Search for the cell housing the specified text and yield its (X, Y) center coordinate. 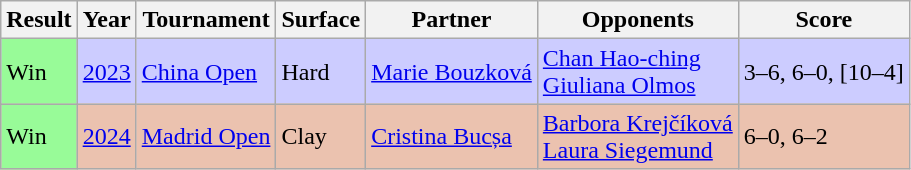
Barbora Krejčíková Laura Siegemund (638, 136)
Result (39, 20)
Madrid Open (206, 136)
6–0, 6–2 (824, 136)
Clay (321, 136)
2024 (106, 136)
Tournament (206, 20)
Surface (321, 20)
Marie Bouzková (452, 72)
China Open (206, 72)
Opponents (638, 20)
Year (106, 20)
Hard (321, 72)
Chan Hao-ching Giuliana Olmos (638, 72)
3–6, 6–0, [10–4] (824, 72)
Cristina Bucșa (452, 136)
Partner (452, 20)
Score (824, 20)
2023 (106, 72)
